Search for the cell housing the specified text and yield its [x, y] center coordinate. 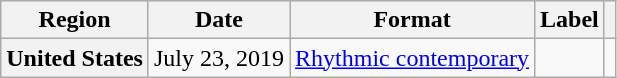
Date [218, 20]
Label [570, 20]
United States [75, 58]
Rhythmic contemporary [412, 58]
Format [412, 20]
Region [75, 20]
July 23, 2019 [218, 58]
